Provide the (X, Y) coordinate of the cell's center where the given text is located.  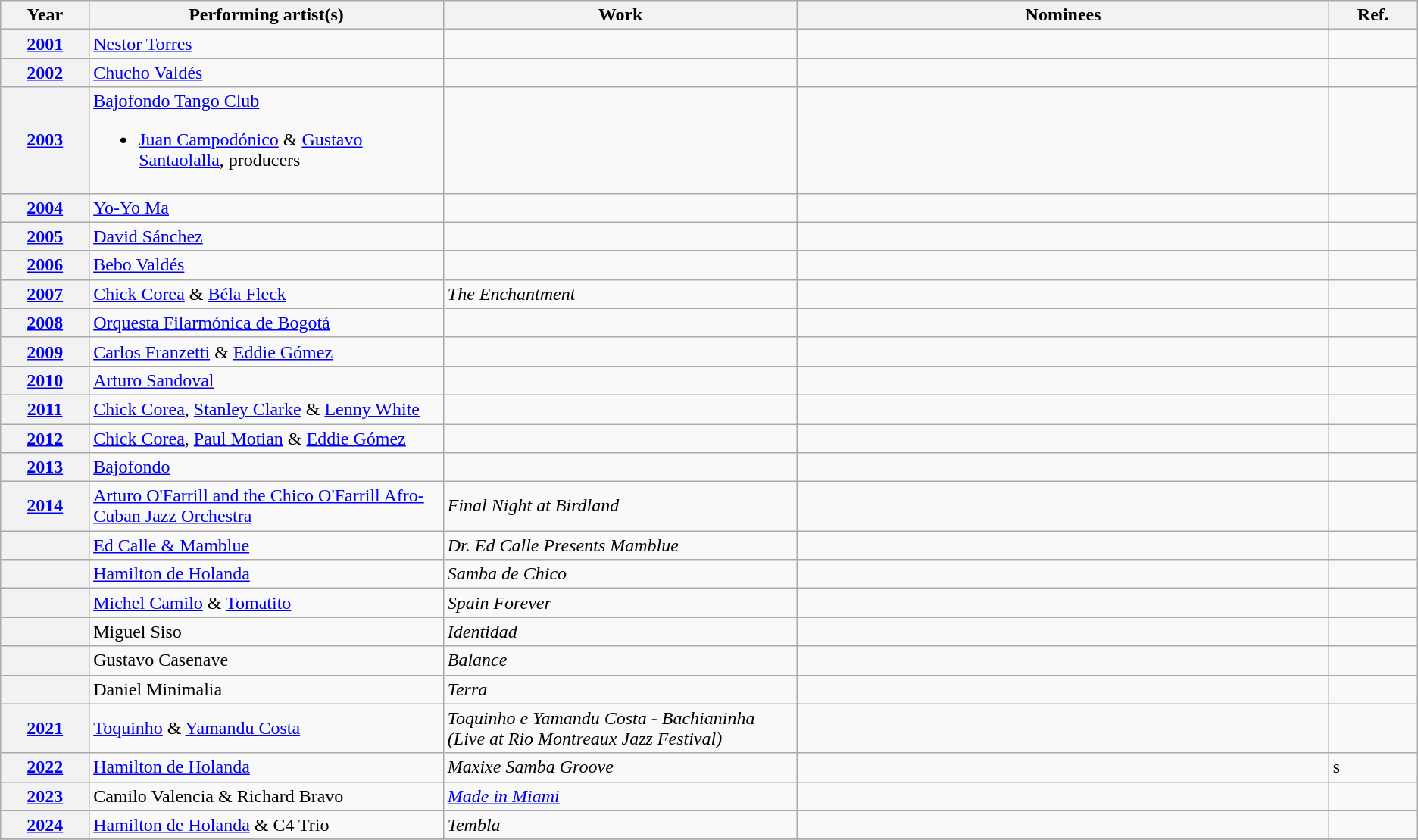
2012 (45, 439)
Identidad (620, 632)
Final Night at Birdland (620, 506)
2009 (45, 351)
Chucho Valdés (267, 73)
Spain Forever (620, 603)
Chick Corea & Béla Fleck (267, 294)
Camilo Valencia & Richard Bravo (267, 796)
Made in Miami (620, 796)
Bajofondo Tango ClubJuan Campodónico & Gustavo Santaolalla, producers (267, 140)
David Sánchez (267, 236)
Arturo Sandoval (267, 380)
Miguel Siso (267, 632)
2011 (45, 409)
Daniel Minimalia (267, 689)
Nominees (1063, 15)
Chick Corea, Stanley Clarke & Lenny White (267, 409)
Year (45, 15)
Dr. Ed Calle Presents Mamblue (620, 545)
Toquinho & Yamandu Costa (267, 729)
Terra (620, 689)
Bebo Valdés (267, 265)
Arturo O'Farrill and the Chico O'Farrill Afro-Cuban Jazz Orchestra (267, 506)
2005 (45, 236)
2002 (45, 73)
Ed Calle & Mamblue (267, 545)
2007 (45, 294)
2008 (45, 323)
Bajofondo (267, 467)
Toquinho e Yamandu Costa - Bachianinha (Live at Rio Montreaux Jazz Festival) (620, 729)
Ref. (1373, 15)
Performing artist(s) (267, 15)
Hamilton de Holanda & C4 Trio (267, 825)
2004 (45, 208)
Yo-Yo Ma (267, 208)
Tembla (620, 825)
Orquesta Filarmónica de Bogotá (267, 323)
s (1373, 767)
Michel Camilo & Tomatito (267, 603)
Samba de Chico (620, 574)
2010 (45, 380)
Work (620, 15)
2013 (45, 467)
Gustavo Casenave (267, 660)
2023 (45, 796)
Nestor Torres (267, 44)
Balance (620, 660)
Chick Corea, Paul Motian & Eddie Gómez (267, 439)
Carlos Franzetti & Eddie Gómez (267, 351)
2001 (45, 44)
The Enchantment (620, 294)
2022 (45, 767)
2024 (45, 825)
Maxixe Samba Groove (620, 767)
2021 (45, 729)
2014 (45, 506)
2006 (45, 265)
2003 (45, 140)
